Identify which cell holds the provided text, then report its [X, Y] central coordinate. 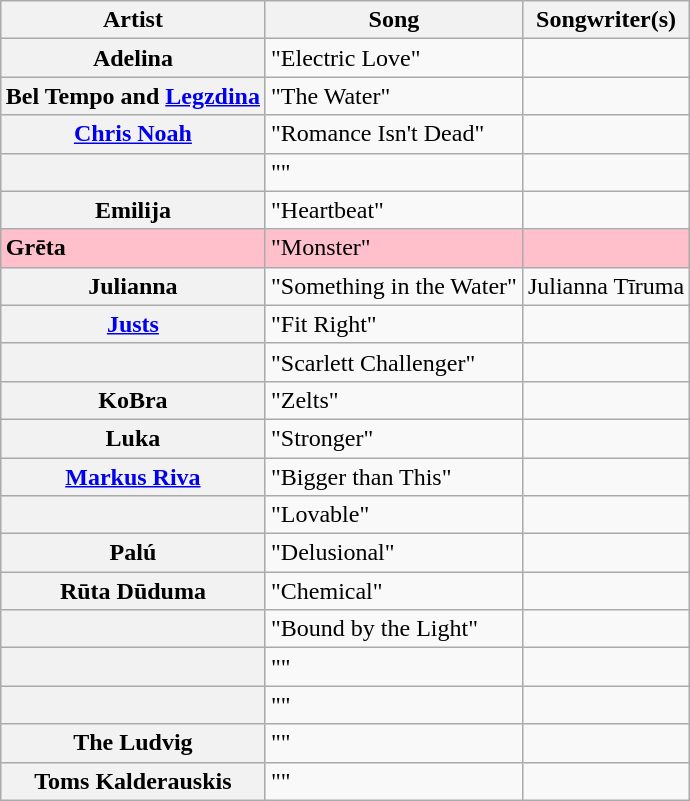
"Monster" [394, 248]
"Zelts" [394, 400]
"Lovable" [394, 515]
"Delusional" [394, 553]
Julianna Tīruma [606, 286]
"Fit Right" [394, 324]
Palú [132, 553]
"Something in the Water" [394, 286]
"Heartbeat" [394, 210]
Rūta Dūduma [132, 591]
Julianna [132, 286]
Songwriter(s) [606, 20]
Markus Riva [132, 477]
Grēta [132, 248]
Justs [132, 324]
"Electric Love" [394, 58]
"Bound by the Light" [394, 629]
"Romance Isn't Dead" [394, 134]
Bel Tempo and Legzdina [132, 96]
"Scarlett Challenger" [394, 362]
Emilija [132, 210]
"The Water" [394, 96]
Song [394, 20]
Toms Kalderauskis [132, 781]
"Stronger" [394, 438]
Chris Noah [132, 134]
"Chemical" [394, 591]
The Ludvig [132, 743]
Luka [132, 438]
"Bigger than This" [394, 477]
Adelina [132, 58]
KoBra [132, 400]
Artist [132, 20]
